Scan for the cell matching the given text and deliver its [x, y] coordinate at center. 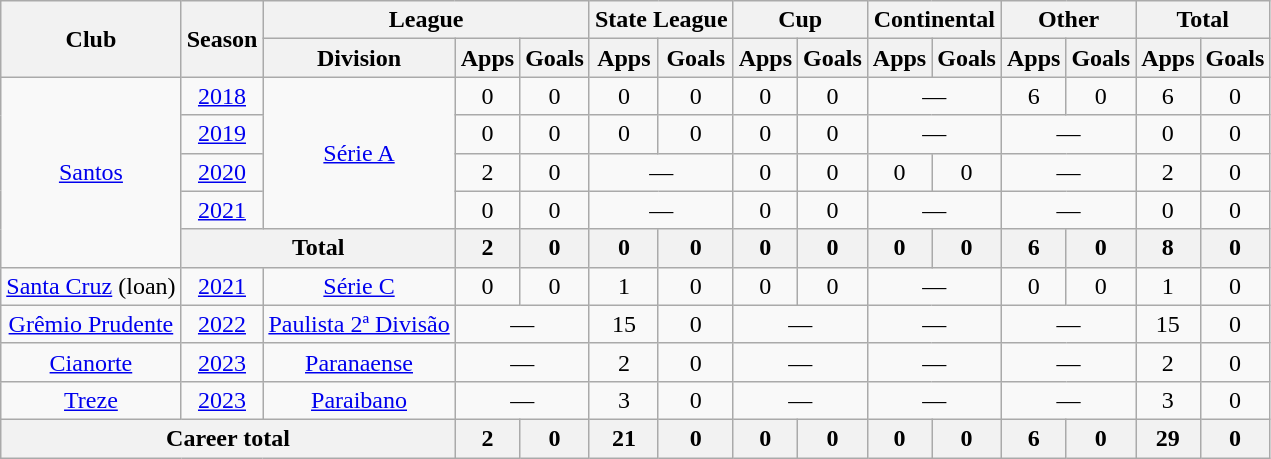
Paraibano [359, 400]
Série C [359, 286]
Grêmio Prudente [91, 324]
League [426, 20]
2018 [222, 96]
Santos [91, 172]
21 [624, 438]
Santa Cruz (loan) [91, 286]
Career total [228, 438]
Cianorte [91, 362]
State League [661, 20]
2020 [222, 172]
Season [222, 39]
8 [1168, 248]
Other [1068, 20]
Club [91, 39]
Cup [800, 20]
Continental [934, 20]
29 [1168, 438]
Treze [91, 400]
Division [359, 58]
Paulista 2ª Divisão [359, 324]
Paranaense [359, 362]
Série A [359, 153]
2022 [222, 324]
2019 [222, 134]
